Provide the (X, Y) coordinate of the cell's center where the given text is located.  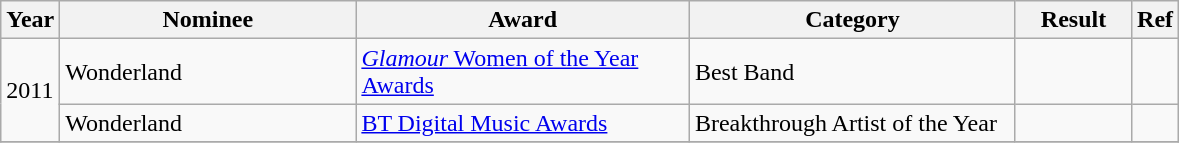
Category (852, 20)
Nominee (208, 20)
2011 (30, 90)
BT Digital Music Awards (523, 123)
Breakthrough Artist of the Year (852, 123)
Award (523, 20)
Ref (1156, 20)
Glamour Women of the Year Awards (523, 72)
Year (30, 20)
Best Band (852, 72)
Result (1073, 20)
